For the text-containing cell, return its midpoint in [x, y] coordinate format. 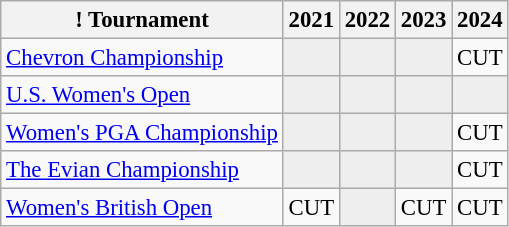
Women's British Open [142, 208]
2021 [311, 20]
2022 [367, 20]
U.S. Women's Open [142, 95]
Women's PGA Championship [142, 133]
The Evian Championship [142, 170]
! Tournament [142, 20]
2024 [480, 20]
Chevron Championship [142, 58]
2023 [424, 20]
